Return the (x, y) coordinate for the center point of the cell that contains the specified text.  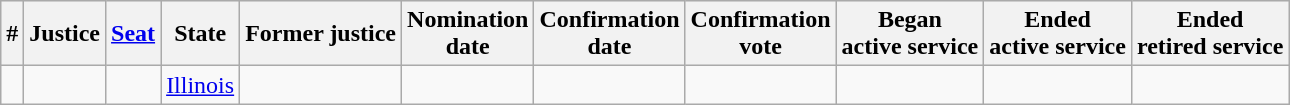
Confirmationvote (760, 34)
Former justice (321, 34)
Seat (134, 34)
Beganactive service (910, 34)
Illinois (200, 85)
State (200, 34)
Justice (65, 34)
Nominationdate (468, 34)
# (12, 34)
Endedretired service (1210, 34)
Confirmationdate (610, 34)
Endedactive service (1058, 34)
